Output the [x, y] coordinate of the center of the cell containing the given text.  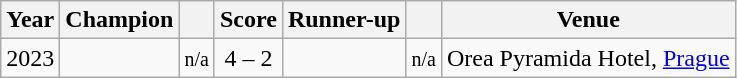
Venue [588, 20]
2023 [30, 58]
Score [248, 20]
Runner-up [344, 20]
Year [30, 20]
4 – 2 [248, 58]
Champion [120, 20]
Orea Pyramida Hotel, Prague [588, 58]
